For the text-containing cell, return its midpoint in [X, Y] coordinate format. 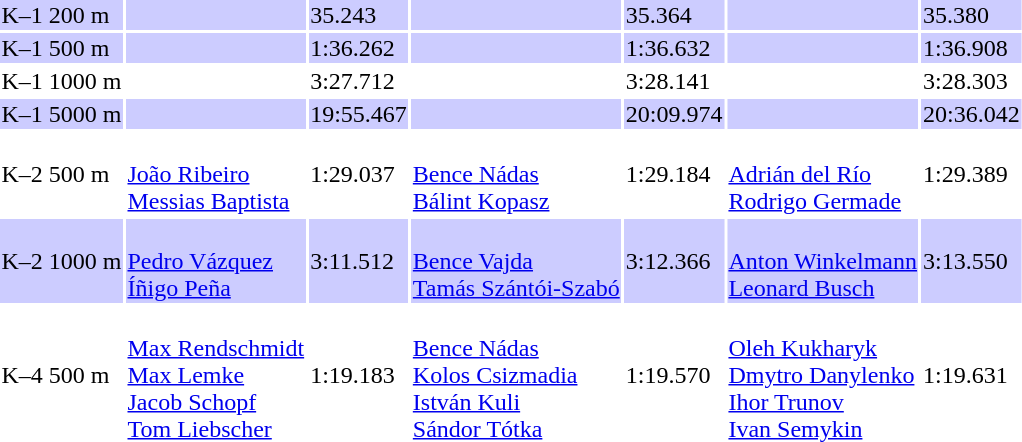
K–2 500 m [62, 174]
3:12.366 [674, 261]
35.364 [674, 15]
K–1 5000 m [62, 114]
3:28.303 [972, 81]
3:27.712 [359, 81]
1:36.632 [674, 48]
Anton WinkelmannLeonard Busch [823, 261]
1:29.037 [359, 174]
K–1 1000 m [62, 81]
1:29.389 [972, 174]
K–1 200 m [62, 15]
João RibeiroMessias Baptista [216, 174]
19:55.467 [359, 114]
20:36.042 [972, 114]
Bence NádasBálint Kopasz [516, 174]
Adrián del RíoRodrigo Germade [823, 174]
Bence VajdaTamás Szántói-Szabó [516, 261]
35.380 [972, 15]
3:13.550 [972, 261]
1:36.908 [972, 48]
1:36.262 [359, 48]
K–1 500 m [62, 48]
3:28.141 [674, 81]
35.243 [359, 15]
K–2 1000 m [62, 261]
1:29.184 [674, 174]
3:11.512 [359, 261]
20:09.974 [674, 114]
Pedro VázquezÍñigo Peña [216, 261]
